Return the (X, Y) coordinate for the center point of the cell that contains the specified text.  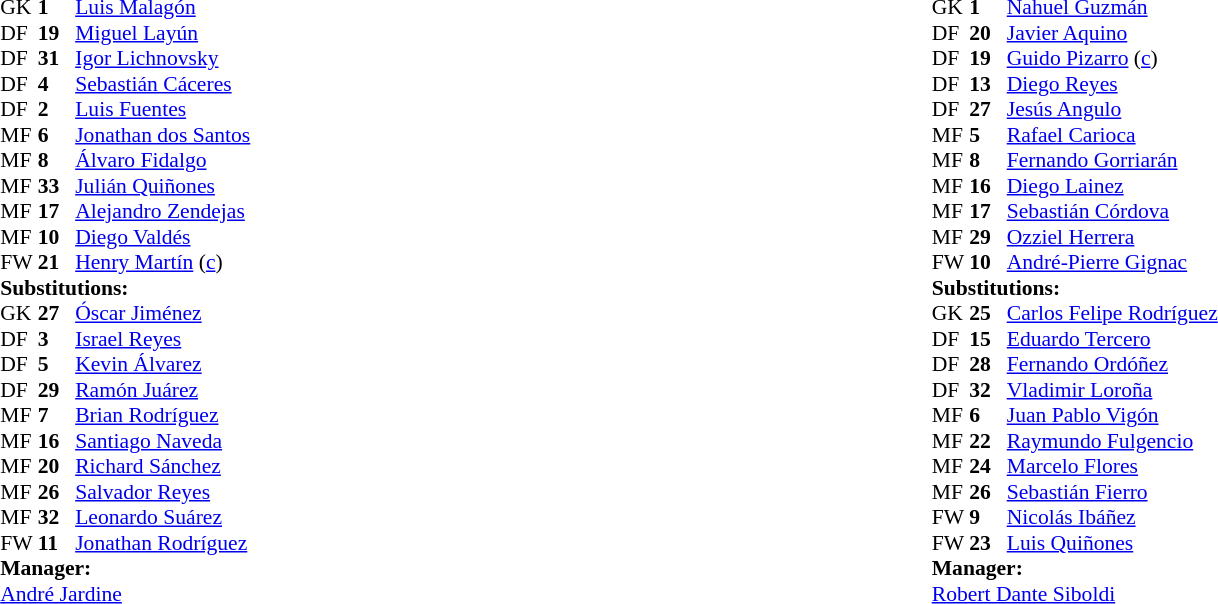
Luis Fuentes (162, 109)
11 (57, 543)
Nicolás Ibáñez (1112, 517)
André-Pierre Gignac (1112, 263)
7 (57, 415)
Sebastián Fierro (1112, 492)
13 (988, 84)
Julián Quiñones (162, 186)
2 (57, 109)
Luis Quiñones (1112, 543)
31 (57, 59)
22 (988, 441)
Diego Valdés (162, 237)
4 (57, 84)
Alejandro Zendejas (162, 211)
Jonathan Rodríguez (162, 543)
Vladimir Loroña (1112, 390)
Javier Aquino (1112, 33)
Salvador Reyes (162, 492)
Rafael Carioca (1112, 135)
Israel Reyes (162, 339)
Sebastián Cáceres (162, 84)
Diego Reyes (1112, 84)
Raymundo Fulgencio (1112, 441)
Jesús Angulo (1112, 109)
Carlos Felipe Rodríguez (1112, 313)
Henry Martín (c) (162, 263)
25 (988, 313)
Diego Lainez (1112, 186)
Brian Rodríguez (162, 415)
Miguel Layún (162, 33)
Fernando Ordóñez (1112, 365)
Sebastián Córdova (1112, 211)
24 (988, 467)
Juan Pablo Vigón (1112, 415)
Óscar Jiménez (162, 313)
Ozziel Herrera (1112, 237)
23 (988, 543)
9 (988, 517)
Eduardo Tercero (1112, 339)
Igor Lichnovsky (162, 59)
Marcelo Flores (1112, 467)
Kevin Álvarez (162, 365)
3 (57, 339)
28 (988, 365)
33 (57, 186)
Guido Pizarro (c) (1112, 59)
Richard Sánchez (162, 467)
Santiago Naveda (162, 441)
Fernando Gorriarán (1112, 161)
Ramón Juárez (162, 390)
Álvaro Fidalgo (162, 161)
Leonardo Suárez (162, 517)
15 (988, 339)
Jonathan dos Santos (162, 135)
21 (57, 263)
